Identify which cell holds the provided text, then report its (x, y) central coordinate. 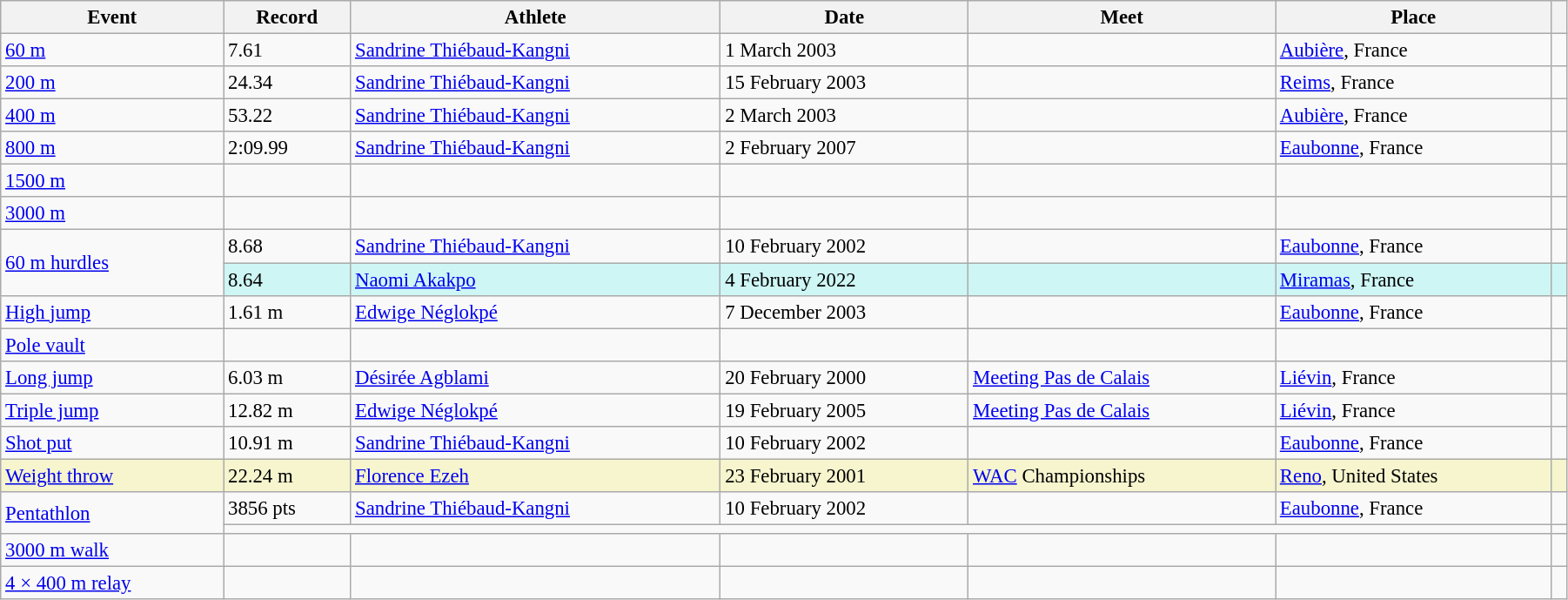
7.61 (287, 51)
60 m hurdles (112, 263)
800 m (112, 148)
400 m (112, 116)
200 m (112, 83)
Record (287, 17)
1500 m (112, 181)
2 February 2007 (844, 148)
Triple jump (112, 410)
10.91 m (287, 443)
19 February 2005 (844, 410)
8.64 (287, 280)
1 March 2003 (844, 51)
20 February 2000 (844, 377)
Naomi Akakpo (536, 280)
15 February 2003 (844, 83)
Event (112, 17)
WAC Championships (1122, 475)
4 February 2022 (844, 280)
12.82 m (287, 410)
Athlete (536, 17)
Désirée Agblami (536, 377)
24.34 (287, 83)
3000 m walk (112, 550)
Weight throw (112, 475)
Pentathlon (112, 513)
Florence Ezeh (536, 475)
Place (1413, 17)
Meet (1122, 17)
1.61 m (287, 312)
53.22 (287, 116)
6.03 m (287, 377)
Reno, United States (1413, 475)
Pole vault (112, 345)
60 m (112, 51)
4 × 400 m relay (112, 583)
23 February 2001 (844, 475)
Miramas, France (1413, 280)
Shot put (112, 443)
2:09.99 (287, 148)
8.68 (287, 246)
Reims, France (1413, 83)
22.24 m (287, 475)
Date (844, 17)
Long jump (112, 377)
3000 m (112, 213)
3856 pts (287, 509)
High jump (112, 312)
7 December 2003 (844, 312)
2 March 2003 (844, 116)
